Capture the cell that displays the provided text and extract its (x, y) central coordinate. 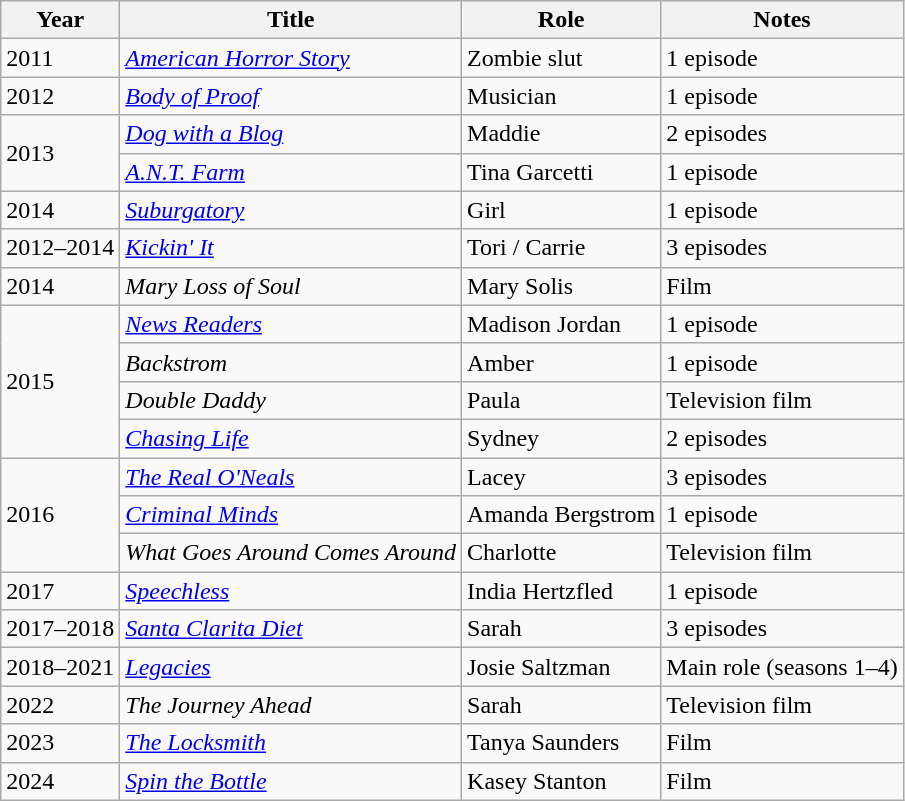
2013 (60, 153)
Santa Clarita Diet (291, 629)
The Real O'Neals (291, 477)
2015 (60, 381)
2012 (60, 96)
Zombie slut (562, 58)
Body of Proof (291, 96)
India Hertzfled (562, 591)
American Horror Story (291, 58)
2011 (60, 58)
2012–2014 (60, 248)
Main role (seasons 1–4) (782, 667)
Double Daddy (291, 400)
2016 (60, 515)
Lacey (562, 477)
Mary Solis (562, 286)
2017 (60, 591)
2022 (60, 705)
Year (60, 20)
Kasey Stanton (562, 781)
A.N.T. Farm (291, 172)
Girl (562, 210)
Backstrom (291, 362)
Title (291, 20)
Tanya Saunders (562, 743)
Suburgatory (291, 210)
Charlotte (562, 553)
Musician (562, 96)
Role (562, 20)
Chasing Life (291, 438)
Amber (562, 362)
Notes (782, 20)
What Goes Around Comes Around (291, 553)
The Journey Ahead (291, 705)
2023 (60, 743)
Sydney (562, 438)
Speechless (291, 591)
2018–2021 (60, 667)
Tori / Carrie (562, 248)
Paula (562, 400)
2017–2018 (60, 629)
Maddie (562, 134)
News Readers (291, 324)
Madison Jordan (562, 324)
Criminal Minds (291, 515)
Tina Garcetti (562, 172)
Josie Saltzman (562, 667)
Amanda Bergstrom (562, 515)
Legacies (291, 667)
2024 (60, 781)
Spin the Bottle (291, 781)
Kickin' It (291, 248)
Mary Loss of Soul (291, 286)
The Locksmith (291, 743)
Dog with a Blog (291, 134)
